Search for the cell housing the specified text and yield its [x, y] center coordinate. 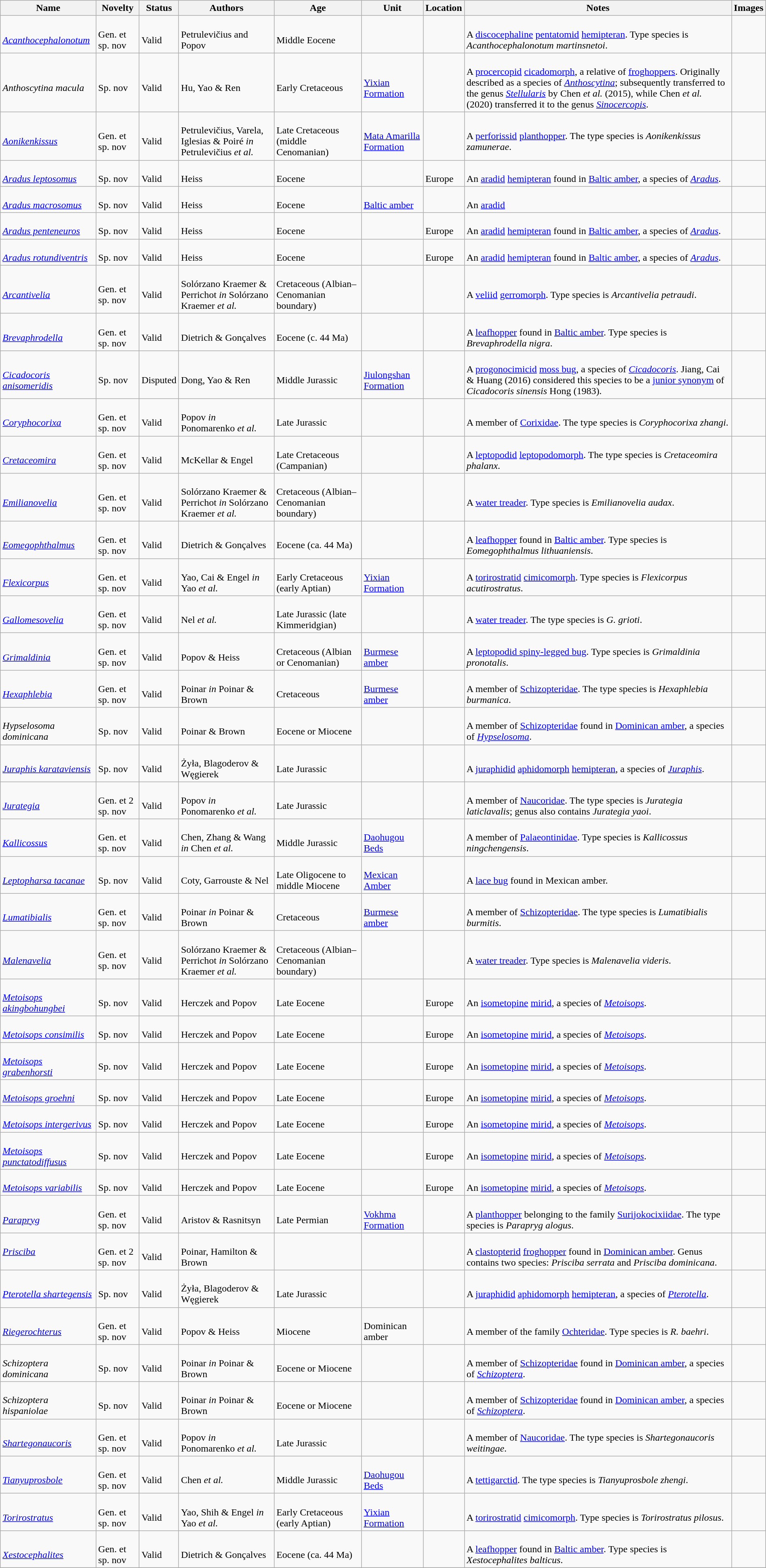
Malenavelia [48, 955]
A member of the family Ochteridae. Type species is R. baehri. [598, 1326]
A discocephaline pentatomid hemipteran. Type species is Acanthocephalonotum martinsnetoi. [598, 34]
Eomegophthalmus [48, 540]
Riegerochterus [48, 1326]
Aonikenkissus [48, 136]
Dominican amber [393, 1326]
Chen et al. [226, 1475]
Middle Eocene [318, 34]
A member of Palaeontinidae. Type species is Kallicossus ningchengensis. [598, 838]
Lumatibialis [48, 912]
Cretaceous (Albian or Cenomanian) [318, 652]
Status [159, 8]
Aradus penteneuros [48, 226]
An aradid [598, 200]
Late Cretaceous (Campanian) [318, 454]
Poinar, Hamilton & Brown [226, 1251]
A leafhopper found in Baltic amber. Type species is Eomegophthalmus lithuaniensis. [598, 540]
Authors [226, 8]
Aristov & Rasnitsyn [226, 1214]
Disputed [159, 374]
Late Jurassic (late Kimmeridgian) [318, 614]
Metoisops intergerivus [48, 1119]
Hu, Yao & Ren [226, 82]
Eocene (c. 44 Ma) [318, 332]
Mata Amarilla Formation [393, 136]
A water treader. Type species is Malenavelia videris. [598, 955]
Emilianovelia [48, 497]
A planthopper belonging to the family Surijokocixiidae. The type species is Parapryg alogus. [598, 1214]
Late Permian [318, 1214]
Acanthocephalonotum [48, 34]
A member of Naucoridae. The type species is Shartegonaucoris weitingae. [598, 1437]
A leptopodid spiny-legged bug. Type species is Grimaldinia pronotalis. [598, 652]
A lace bug found in Mexican amber. [598, 875]
Aradus macrosomus [48, 200]
Leptopharsa tacanae [48, 875]
Anthoscytina macula [48, 82]
Metoisops groehni [48, 1093]
Grimaldinia [48, 652]
A clastopterid froghopper found in Dominican amber. Genus contains two species: Prisciba serrata and Prisciba dominicana. [598, 1251]
A member of Schizopteridae. The type species is Hexaphlebia burmanica. [598, 689]
Yao, Cai & Engel in Yao et al. [226, 577]
Aradus rotundiventris [48, 252]
A juraphidid aphidomorph hemipteran, a species of Pterotella. [598, 1289]
Coty, Garrouste & Nel [226, 875]
Juraphis karataviensis [48, 763]
A veliid gerromorph. Type species is Arcantivelia petraudi. [598, 289]
Flexicorpus [48, 577]
Schizoptera dominicana [48, 1363]
A member of Schizopteridae found in Dominican amber, a species of Hypselosoma. [598, 726]
A tettigarctid. The type species is Tianyuprosbole zhengi. [598, 1475]
Vokhma Formation [393, 1214]
Yao, Shih & Engel in Yao et al. [226, 1512]
Mexican Amber [393, 875]
A perforissid planthopper. The type species is Aonikenkissus zamunerae. [598, 136]
Hypselosoma dominicana [48, 726]
A leafhopper found in Baltic amber. Type species is Xestocephalites balticus. [598, 1549]
Schizoptera hispaniolae [48, 1400]
Kallicossus [48, 838]
Parapryg [48, 1214]
Early Cretaceous [318, 82]
Metoisops variabilis [48, 1183]
Novelty [118, 8]
Age [318, 8]
A juraphidid aphidomorph hemipteran, a species of Juraphis. [598, 763]
Cicadocoris anisomeridis [48, 374]
Pterotella shartegensis [48, 1289]
Arcantivelia [48, 289]
Xestocephalites [48, 1549]
Tianyuprosbole [48, 1475]
A torirostratid cimicomorph. Type species is Flexicorpus acutirostratus. [598, 577]
Metoisops grabenhorsti [48, 1061]
Shartegonaucoris [48, 1437]
A water treader. Type species is Emilianovelia audax. [598, 497]
Gallomesovelia [48, 614]
Cretaceomira [48, 454]
Jurategia [48, 800]
Metoisops akingbohungbei [48, 997]
Jiulongshan Formation [393, 374]
Nel et al. [226, 614]
Aradus leptosomus [48, 173]
A member of Naucoridae. The type species is Jurategia laticlavalis; genus also contains Jurategia yaoi. [598, 800]
Dong, Yao & Ren [226, 374]
Torirostratus [48, 1512]
A member of Schizopteridae. The type species is Lumatibialis burmitis. [598, 912]
Notes [598, 8]
Prisciba [48, 1251]
A water treader. The type species is G. grioti. [598, 614]
Unit [393, 8]
McKellar & Engel [226, 454]
Petrulevičius and Popov [226, 34]
A leafhopper found in Baltic amber. Type species is Brevaphrodella nigra. [598, 332]
Late Oligocene to middle Miocene [318, 875]
Miocene [318, 1326]
Hexaphlebia [48, 689]
Metoisops consimilis [48, 1029]
Baltic amber [393, 200]
Petrulevičius, Varela, Iglesias & Poiré in Petrulevičius et al. [226, 136]
Location [444, 8]
Coryphocorixa [48, 417]
A member of Corixidae. The type species is Coryphocorixa zhangi. [598, 417]
A torirostratid cimicomorph. Type species is Torirostratus pilosus. [598, 1512]
Chen, Zhang & Wang in Chen et al. [226, 838]
Images [749, 8]
Late Cretaceous (middle Cenomanian) [318, 136]
Name [48, 8]
Poinar & Brown [226, 726]
A leptopodid leptopodomorph. The type species is Cretaceomira phalanx. [598, 454]
Brevaphrodella [48, 332]
Metoisops punctatodiffusus [48, 1151]
